Extract the [X, Y] coordinate from the center of the cell holding the provided text.  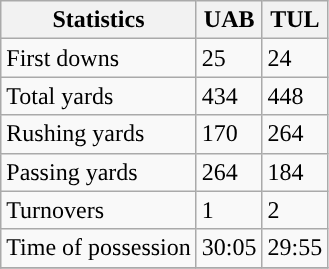
Rushing yards [99, 134]
434 [229, 96]
184 [295, 172]
TUL [295, 20]
25 [229, 58]
First downs [99, 58]
Turnovers [99, 210]
29:55 [295, 248]
1 [229, 210]
Time of possession [99, 248]
Total yards [99, 96]
Passing yards [99, 172]
448 [295, 96]
30:05 [229, 248]
UAB [229, 20]
170 [229, 134]
Statistics [99, 20]
24 [295, 58]
2 [295, 210]
